Capture the cell that displays the provided text and extract its [x, y] central coordinate. 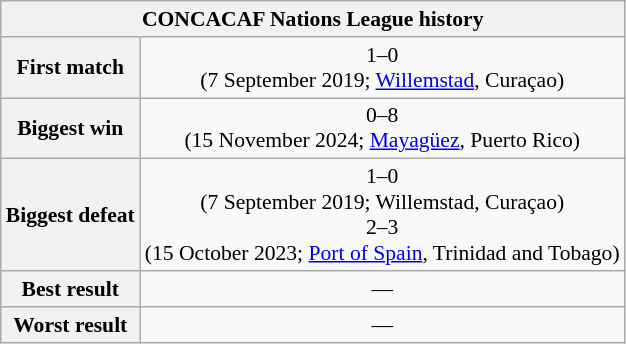
Biggest defeat [70, 215]
Worst result [70, 325]
Best result [70, 289]
1–0 (7 September 2019; Willemstad, Curaçao) [382, 68]
0–8 (15 November 2024; Mayagüez, Puerto Rico) [382, 128]
Biggest win [70, 128]
First match [70, 68]
CONCACAF Nations League history [313, 19]
1–0 (7 September 2019; Willemstad, Curaçao) 2–3 (15 October 2023; Port of Spain, Trinidad and Tobago) [382, 215]
